For the text-containing cell, return its midpoint in [x, y] coordinate format. 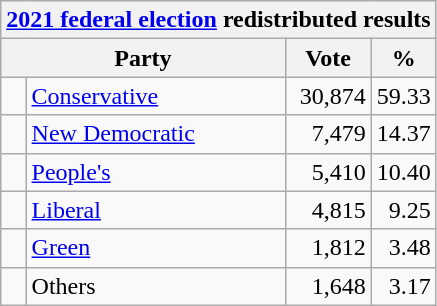
New Democratic [156, 134]
Others [156, 286]
Vote [328, 58]
1,648 [328, 286]
30,874 [328, 96]
People's [156, 172]
59.33 [404, 96]
9.25 [404, 210]
2021 federal election redistributed results [218, 20]
3.17 [404, 286]
4,815 [328, 210]
Party [143, 58]
5,410 [328, 172]
1,812 [328, 248]
Conservative [156, 96]
Green [156, 248]
10.40 [404, 172]
Liberal [156, 210]
% [404, 58]
3.48 [404, 248]
7,479 [328, 134]
14.37 [404, 134]
